Search for the cell housing the specified text and yield its [X, Y] center coordinate. 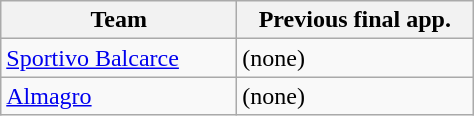
Team [119, 20]
Sportivo Balcarce [119, 58]
Previous final app. [355, 20]
Almagro [119, 96]
